Scan for the cell matching the given text and deliver its [X, Y] coordinate at center. 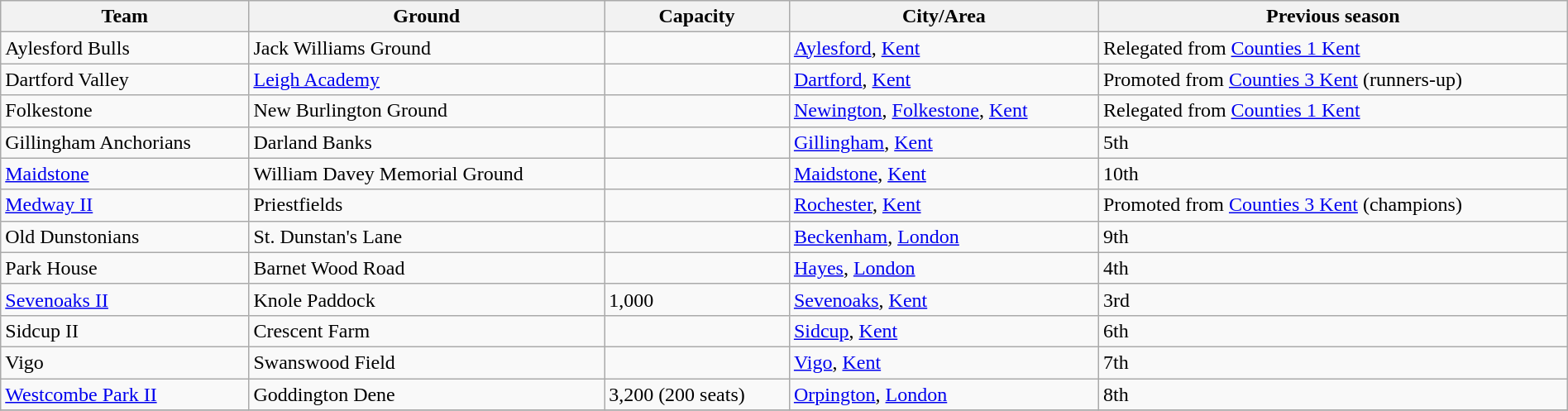
Priestfields [427, 205]
Aylesford, Kent [944, 48]
Vigo [125, 362]
Capacity [697, 17]
Maidstone, Kent [944, 174]
Newington, Folkestone, Kent [944, 111]
Medway II [125, 205]
Folkestone [125, 111]
3,200 (200 seats) [697, 394]
Westcombe Park II [125, 394]
Swanswood Field [427, 362]
Sidcup, Kent [944, 331]
Darland Banks [427, 142]
Orpington, London [944, 394]
5th [1333, 142]
Aylesford Bulls [125, 48]
Crescent Farm [427, 331]
3rd [1333, 299]
Park House [125, 268]
Jack Williams Ground [427, 48]
10th [1333, 174]
Team [125, 17]
Vigo, Kent [944, 362]
Hayes, London [944, 268]
Sevenoaks II [125, 299]
Gillingham Anchorians [125, 142]
Beckenham, London [944, 237]
4th [1333, 268]
Maidstone [125, 174]
Dartford Valley [125, 79]
Barnet Wood Road [427, 268]
Promoted from Counties 3 Kent (champions) [1333, 205]
Goddington Dene [427, 394]
Rochester, Kent [944, 205]
8th [1333, 394]
Gillingham, Kent [944, 142]
9th [1333, 237]
City/Area [944, 17]
Dartford, Kent [944, 79]
1,000 [697, 299]
Knole Paddock [427, 299]
New Burlington Ground [427, 111]
7th [1333, 362]
6th [1333, 331]
Sevenoaks, Kent [944, 299]
Promoted from Counties 3 Kent (runners-up) [1333, 79]
Ground [427, 17]
William Davey Memorial Ground [427, 174]
Leigh Academy [427, 79]
Old Dunstonians [125, 237]
St. Dunstan's Lane [427, 237]
Previous season [1333, 17]
Sidcup II [125, 331]
